Provide the (x, y) coordinate of the cell's center where the given text is located.  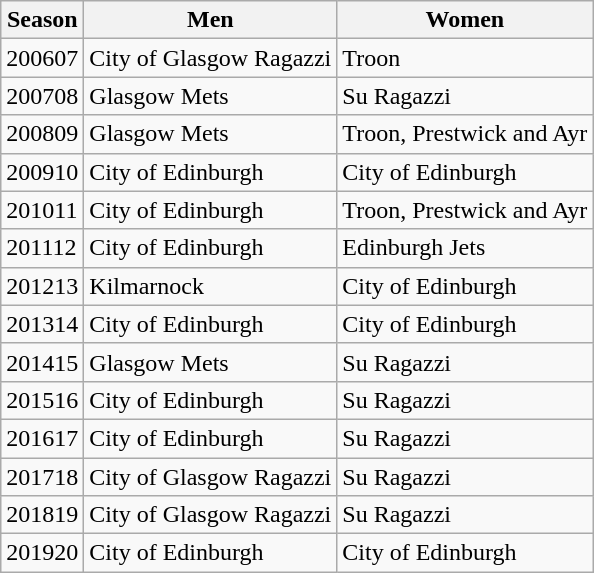
Kilmarnock (210, 286)
200607 (42, 58)
200809 (42, 134)
201415 (42, 362)
201011 (42, 210)
200910 (42, 172)
201920 (42, 553)
201314 (42, 324)
201617 (42, 438)
201112 (42, 248)
200708 (42, 96)
201213 (42, 286)
Season (42, 20)
201718 (42, 477)
Troon (465, 58)
Women (465, 20)
Men (210, 20)
201819 (42, 515)
Edinburgh Jets (465, 248)
201516 (42, 400)
